Provide the [x, y] coordinate of the cell's center where the given text is located.  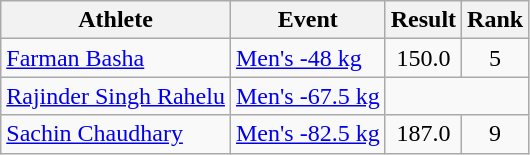
Sachin Chaudhary [116, 134]
Men's -82.5 kg [308, 134]
Farman Basha [116, 58]
Men's -48 kg [308, 58]
187.0 [423, 134]
Men's -67.5 kg [308, 96]
150.0 [423, 58]
Rank [496, 20]
Athlete [116, 20]
9 [496, 134]
Event [308, 20]
Rajinder Singh Rahelu [116, 96]
Result [423, 20]
5 [496, 58]
